Scan for the cell matching the given text and deliver its [X, Y] coordinate at center. 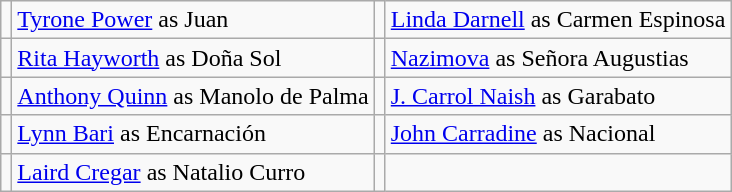
Tyrone Power as Juan [193, 20]
Lynn Bari as Encarnación [193, 134]
J. Carrol Naish as Garabato [558, 96]
Nazimova as Señora Augustias [558, 58]
Laird Cregar as Natalio Curro [193, 172]
Linda Darnell as Carmen Espinosa [558, 20]
Anthony Quinn as Manolo de Palma [193, 96]
Rita Hayworth as Doña Sol [193, 58]
John Carradine as Nacional [558, 134]
